Output the (X, Y) coordinate of the center of the cell containing the given text.  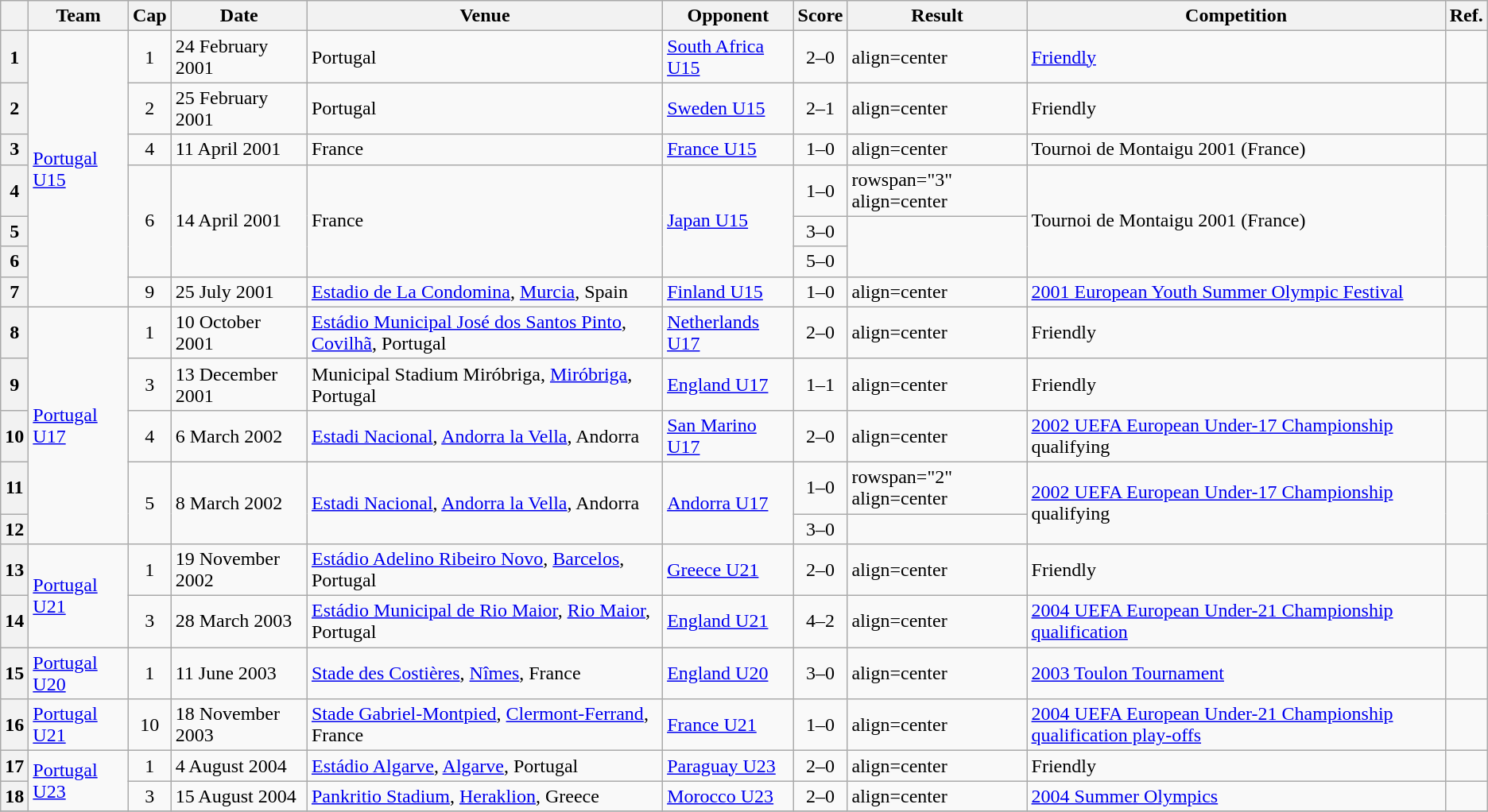
2004 UEFA European Under-21 Championship qualification play-offs (1236, 725)
6 March 2002 (238, 435)
16 (14, 725)
Paraguay U23 (728, 766)
rowspan="2" align=center (937, 488)
2001 European Youth Summer Olympic Festival (1236, 292)
25 February 2001 (238, 108)
Opponent (728, 16)
Ref. (1466, 16)
2003 Toulon Tournament (1236, 674)
Portugal U15 (79, 168)
Stade des Costières, Nîmes, France (485, 674)
13 December 2001 (238, 385)
4 August 2004 (238, 766)
8 (14, 332)
Score (820, 16)
Venue (485, 16)
Team (79, 16)
Estádio Algarve, Algarve, Portugal (485, 766)
15 August 2004 (238, 796)
France U21 (728, 725)
Portugal U17 (79, 425)
Morocco U23 (728, 796)
10 October 2001 (238, 332)
8 March 2002 (238, 502)
Result (937, 16)
San Marino U17 (728, 435)
24 February 2001 (238, 57)
Greece U21 (728, 570)
Portugal U20 (79, 674)
Andorra U17 (728, 502)
France U15 (728, 149)
12 (14, 528)
South Africa U15 (728, 57)
Competition (1236, 16)
Municipal Stadium Miróbriga, Miróbriga, Portugal (485, 385)
7 (14, 292)
Date (238, 16)
18 November 2003 (238, 725)
14 (14, 621)
17 (14, 766)
Japan U15 (728, 221)
Estádio Municipal de Rio Maior, Rio Maior, Portugal (485, 621)
2–1 (820, 108)
2004 Summer Olympics (1236, 796)
11 April 2001 (238, 149)
25 July 2001 (238, 292)
4–2 (820, 621)
5–0 (820, 261)
15 (14, 674)
18 (14, 796)
Netherlands U17 (728, 332)
Estádio Adelino Ribeiro Novo, Barcelos, Portugal (485, 570)
Portugal U23 (79, 781)
19 November 2002 (238, 570)
Estadio de La Condomina, Murcia, Spain (485, 292)
Sweden U15 (728, 108)
Cap (149, 16)
Estádio Municipal José dos Santos Pinto, Covilhã, Portugal (485, 332)
England U17 (728, 385)
England U20 (728, 674)
Finland U15 (728, 292)
14 April 2001 (238, 221)
England U21 (728, 621)
Pankritio Stadium, Heraklion, Greece (485, 796)
rowspan="3" align=center (937, 191)
2004 UEFA European Under-21 Championship qualification (1236, 621)
11 June 2003 (238, 674)
11 (14, 488)
13 (14, 570)
1–1 (820, 385)
28 March 2003 (238, 621)
Stade Gabriel-Montpied, Clermont-Ferrand, France (485, 725)
